Return the [X, Y] coordinate for the center point of the cell that contains the specified text.  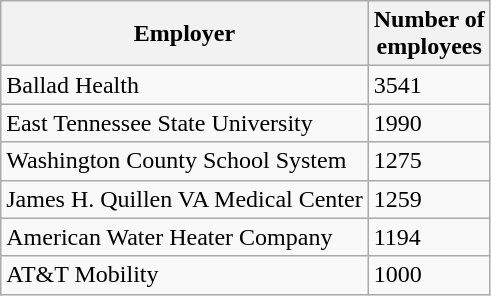
1000 [429, 275]
1990 [429, 123]
Washington County School System [184, 161]
1259 [429, 199]
Employer [184, 34]
East Tennessee State University [184, 123]
3541 [429, 85]
Number ofemployees [429, 34]
American Water Heater Company [184, 237]
1194 [429, 237]
Ballad Health [184, 85]
1275 [429, 161]
AT&T Mobility [184, 275]
James H. Quillen VA Medical Center [184, 199]
